Locate the cell with the specified text and output its [x, y] center coordinate. 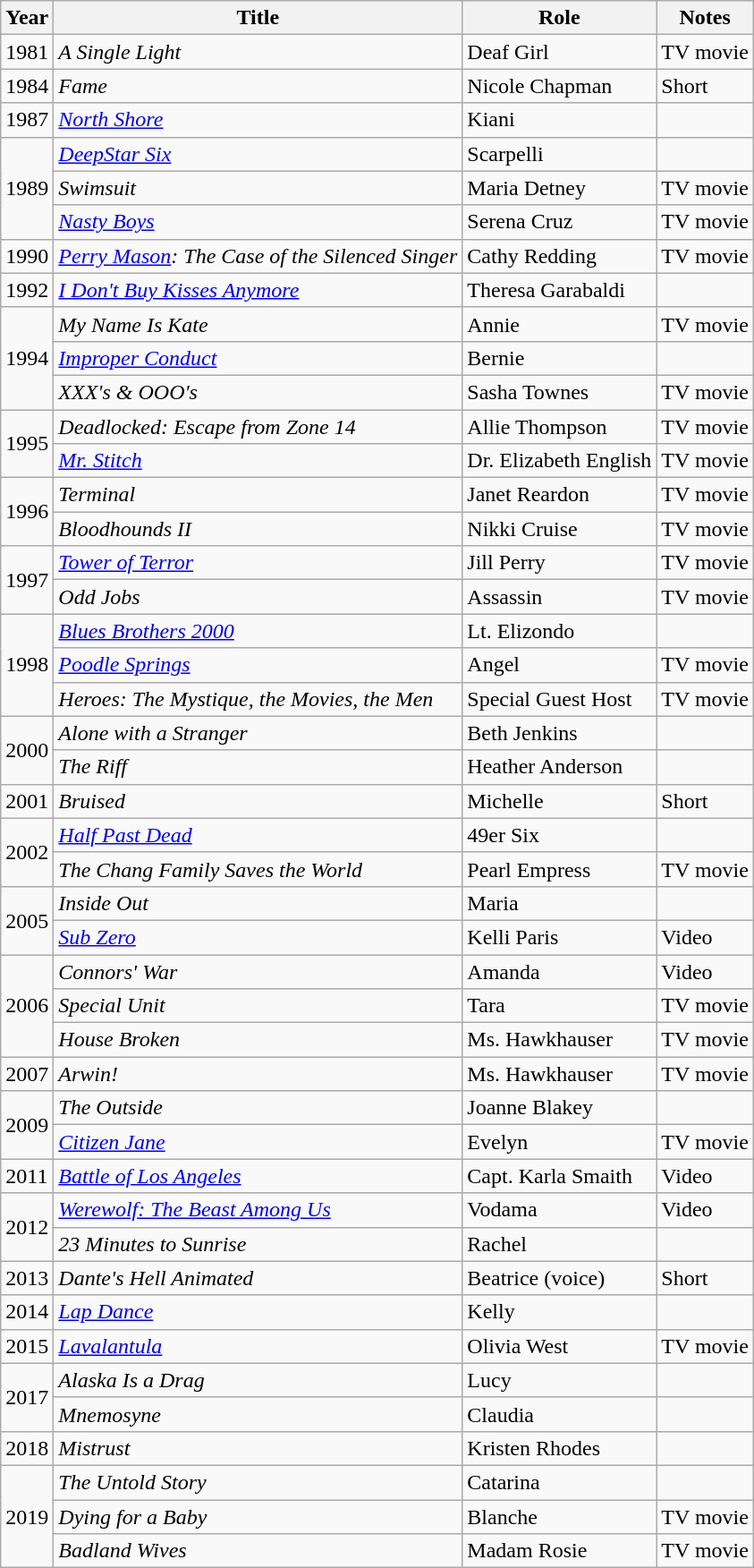
1997 [27, 580]
Lt. Elizondo [560, 631]
2014 [27, 1312]
Improper Conduct [258, 358]
Blanche [560, 1517]
Battle of Los Angeles [258, 1176]
Heroes: The Mystique, the Movies, the Men [258, 699]
2002 [27, 852]
Alaska Is a Drag [258, 1380]
Deadlocked: Escape from Zone 14 [258, 427]
The Riff [258, 767]
Claudia [560, 1414]
1998 [27, 665]
Olivia West [560, 1346]
House Broken [258, 1040]
Special Guest Host [560, 699]
Special Unit [258, 1006]
1981 [27, 52]
1987 [27, 120]
2005 [27, 920]
The Chang Family Saves the World [258, 869]
2015 [27, 1346]
1989 [27, 188]
2006 [27, 1005]
Janet Reardon [560, 495]
Bernie [560, 358]
Swimsuit [258, 188]
Bruised [258, 801]
Angel [560, 665]
2019 [27, 1516]
Sasha Townes [560, 392]
Heather Anderson [560, 767]
Lavalantula [258, 1346]
2009 [27, 1125]
Kelli Paris [560, 937]
2017 [27, 1397]
Alone with a Stranger [258, 733]
Poodle Springs [258, 665]
49er Six [560, 835]
Dante's Hell Animated [258, 1278]
Lucy [560, 1380]
Connors' War [258, 971]
2011 [27, 1176]
A Single Light [258, 52]
Serena Cruz [560, 222]
Allie Thompson [560, 427]
Nicole Chapman [560, 86]
23 Minutes to Sunrise [258, 1244]
Maria [560, 903]
Beatrice (voice) [560, 1278]
Theresa Garabaldi [560, 290]
I Don't Buy Kisses Anymore [258, 290]
My Name Is Kate [258, 324]
Lap Dance [258, 1312]
Beth Jenkins [560, 733]
Kelly [560, 1312]
2000 [27, 750]
Fame [258, 86]
Annie [560, 324]
Terminal [258, 495]
Werewolf: The Beast Among Us [258, 1210]
Blues Brothers 2000 [258, 631]
Rachel [560, 1244]
Mnemosyne [258, 1414]
Jill Perry [560, 563]
Capt. Karla Smaith [560, 1176]
The Outside [258, 1108]
Assassin [560, 597]
1994 [27, 358]
Tower of Terror [258, 563]
Year [27, 18]
Citizen Jane [258, 1142]
2001 [27, 801]
2007 [27, 1074]
Dying for a Baby [258, 1517]
Nikki Cruise [560, 529]
Role [560, 18]
Arwin! [258, 1074]
Title [258, 18]
Half Past Dead [258, 835]
Inside Out [258, 903]
Mistrust [258, 1448]
Kristen Rhodes [560, 1448]
Catarina [560, 1482]
Tara [560, 1006]
Sub Zero [258, 937]
North Shore [258, 120]
Vodama [560, 1210]
Dr. Elizabeth English [560, 461]
Odd Jobs [258, 597]
1990 [27, 256]
2013 [27, 1278]
Mr. Stitch [258, 461]
Perry Mason: The Case of the Silenced Singer [258, 256]
Evelyn [560, 1142]
Bloodhounds II [258, 529]
Nasty Boys [258, 222]
Cathy Redding [560, 256]
1984 [27, 86]
1992 [27, 290]
Scarpelli [560, 154]
2012 [27, 1227]
Madam Rosie [560, 1551]
Kiani [560, 120]
Amanda [560, 971]
XXX's & OOO's [258, 392]
DeepStar Six [258, 154]
Deaf Girl [560, 52]
Badland Wives [258, 1551]
Notes [705, 18]
The Untold Story [258, 1482]
Maria Detney [560, 188]
Joanne Blakey [560, 1108]
2018 [27, 1448]
1996 [27, 512]
Pearl Empress [560, 869]
1995 [27, 444]
Michelle [560, 801]
